Provide the [X, Y] coordinate of the cell's center where the given text is located.  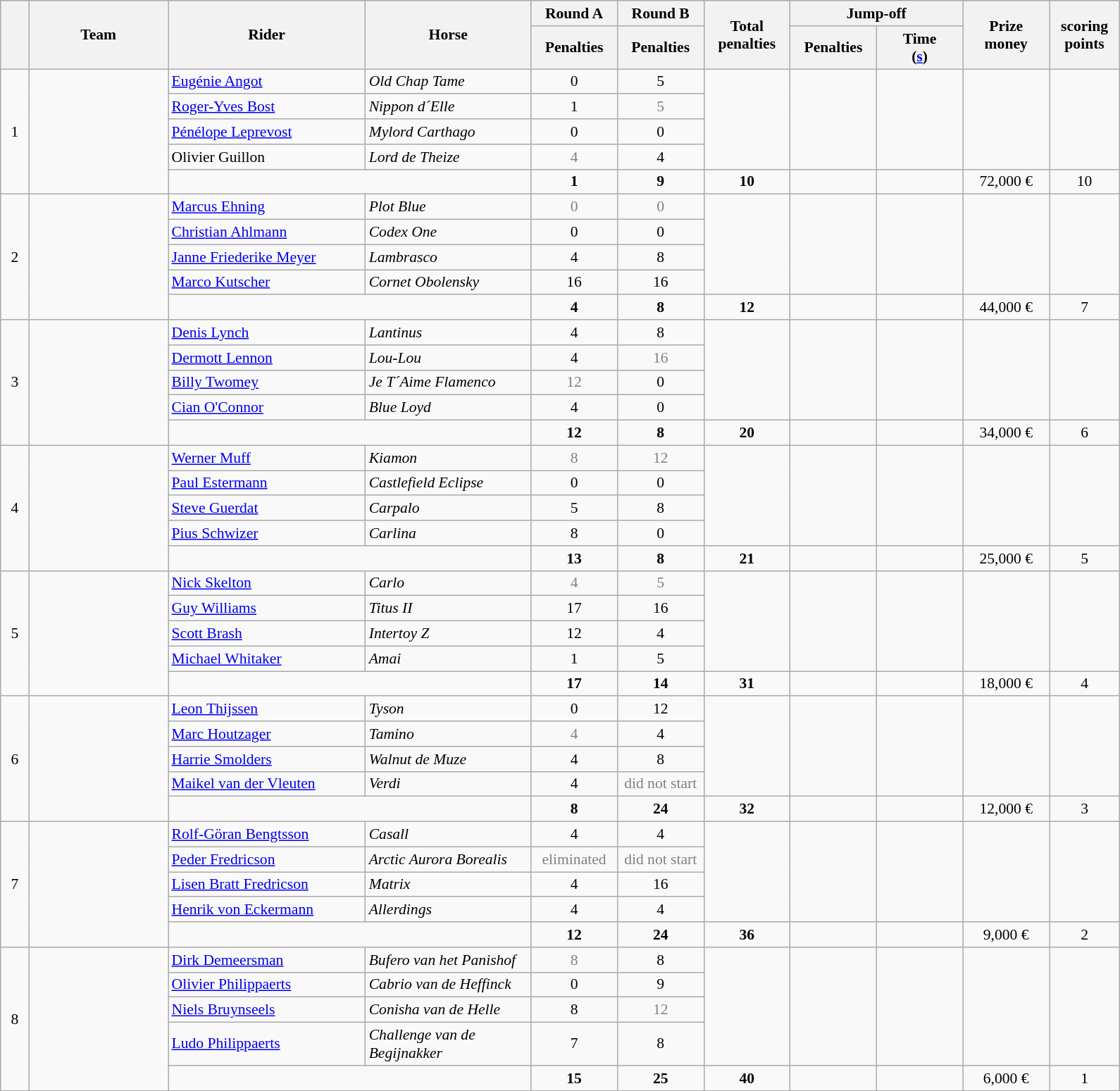
Total penalties [747, 35]
Prizemoney [1006, 35]
Maikel van der Vleuten [266, 784]
25 [661, 1078]
Matrix [448, 885]
Arctic Aurora Borealis [448, 859]
Olivier Philippaerts [266, 985]
Christian Ahlmann [266, 232]
Billy Twomey [266, 382]
Rider [266, 35]
Lord de Theize [448, 157]
Bufero van het Panishof [448, 960]
scoringpoints [1085, 35]
20 [747, 433]
12,000 € [1006, 809]
Carlo [448, 583]
Nick Skelton [266, 583]
40 [747, 1078]
Nippon d´Elle [448, 107]
21 [747, 559]
Michael Whitaker [266, 659]
31 [747, 684]
Steve Guerdat [266, 509]
25,000 € [1006, 559]
Plot Blue [448, 207]
Carlina [448, 533]
34,000 € [1006, 433]
Werner Muff [266, 458]
Henrik von Eckermann [266, 910]
Rolf-Göran Bengtsson [266, 835]
Janne Friederike Meyer [266, 257]
Old Chap Tame [448, 82]
Cian O'Connor [266, 408]
Dirk Demeersman [266, 960]
Dermott Lennon [266, 358]
Pius Schwizer [266, 533]
Lambrasco [448, 257]
eliminated [575, 859]
Roger-Yves Bost [266, 107]
Blue Loyd [448, 408]
Mylord Carthago [448, 132]
Pénélope Leprevost [266, 132]
Marcus Ehning [266, 207]
32 [747, 809]
Marco Kutscher [266, 282]
13 [575, 559]
Kiamon [448, 458]
Challenge van de Begijnakker [448, 1044]
Casall [448, 835]
Conisha van de Helle [448, 1010]
Tyson [448, 709]
Round A [575, 13]
Je T´Aime Flamenco [448, 382]
Horse [448, 35]
Marc Houtzager [266, 734]
Team [99, 35]
Cornet Obolensky [448, 282]
Olivier Guillon [266, 157]
44,000 € [1006, 308]
Allerdings [448, 910]
Harrie Smolders [266, 759]
Cabrio van de Heffinck [448, 985]
Lou-Lou [448, 358]
18,000 € [1006, 684]
Jump-off [876, 13]
Round B [661, 13]
Codex One [448, 232]
Paul Estermann [266, 483]
Lantinus [448, 332]
Castlefield Eclipse [448, 483]
Verdi [448, 784]
72,000 € [1006, 182]
36 [747, 935]
Niels Bruynseels [266, 1010]
Titus II [448, 609]
Amai [448, 659]
Carpalo [448, 509]
Leon Thijssen [266, 709]
Peder Fredricson [266, 859]
Eugénie Angot [266, 82]
9,000 € [1006, 935]
6,000 € [1006, 1078]
Walnut de Muze [448, 759]
Intertoy Z [448, 634]
Lisen Bratt Fredricson [266, 885]
14 [661, 684]
15 [575, 1078]
Scott Brash [266, 634]
Time(s) [920, 48]
Denis Lynch [266, 332]
Tamino [448, 734]
Guy Williams [266, 609]
Ludo Philippaerts [266, 1044]
